Scan for the cell matching the given text and deliver its [X, Y] coordinate at center. 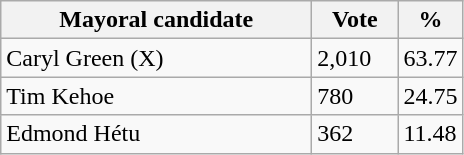
Mayoral candidate [156, 20]
Caryl Green (X) [156, 58]
24.75 [430, 96]
% [430, 20]
2,010 [355, 58]
362 [355, 134]
11.48 [430, 134]
Vote [355, 20]
780 [355, 96]
Edmond Hétu [156, 134]
63.77 [430, 58]
Tim Kehoe [156, 96]
